Provide the [x, y] coordinate of the cell's center where the given text is located.  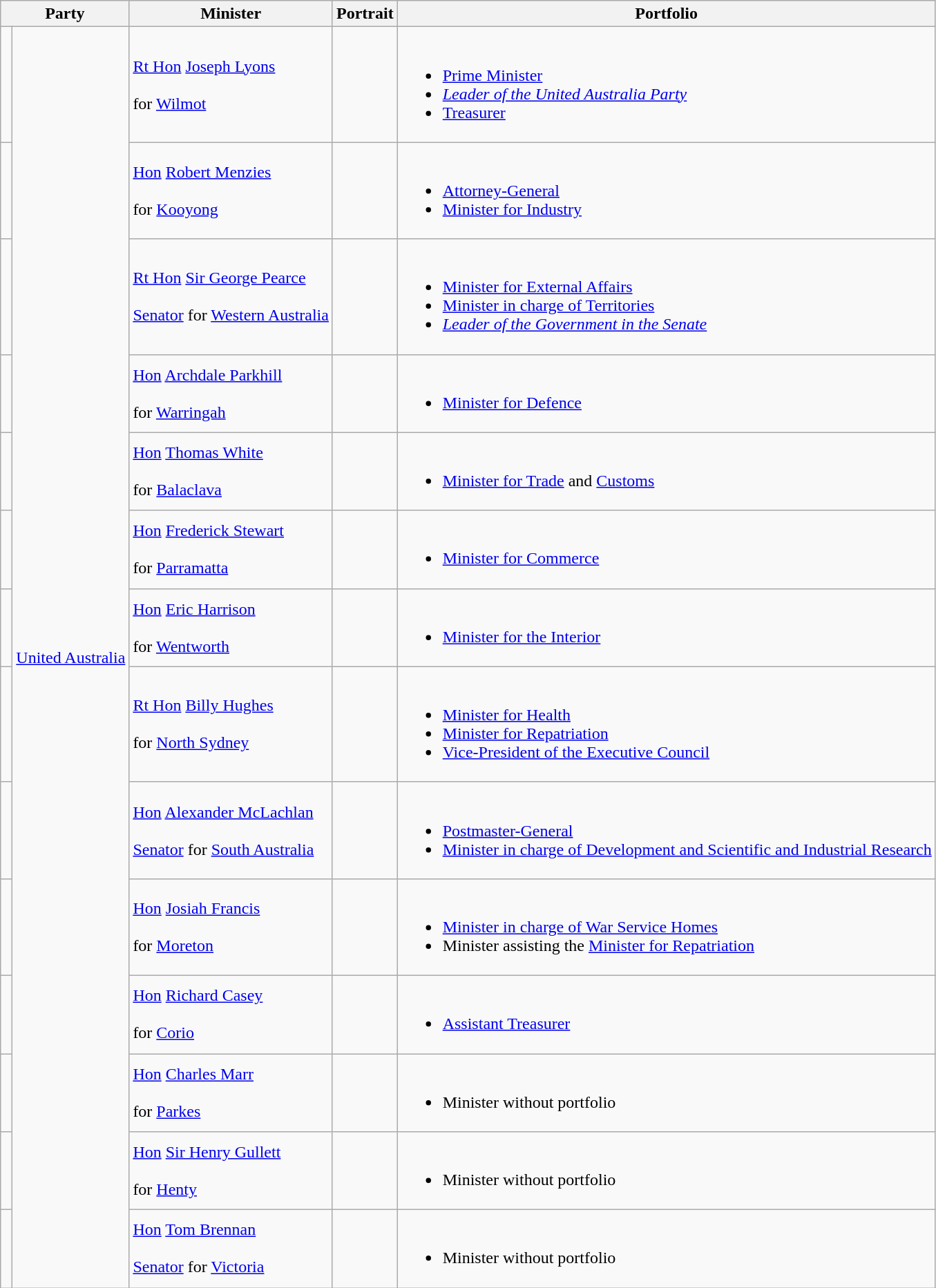
Rt Hon Billy Hughes for North Sydney [231, 724]
Hon Josiah Francis for Moreton [231, 927]
Rt Hon Joseph Lyons for Wilmot [231, 84]
United Australia [70, 657]
Minister for the Interior [666, 627]
Postmaster-GeneralMinister in charge of Development and Scientific and Industrial Research [666, 830]
Hon Frederick Stewart for Parramatta [231, 550]
Minister for External AffairsMinister in charge of TerritoriesLeader of the Government in the Senate [666, 297]
Rt Hon Sir George Pearce Senator for Western Australia [231, 297]
Hon Richard Casey for Corio [231, 1014]
Attorney-GeneralMinister for Industry [666, 191]
Minister for HealthMinister for RepatriationVice-President of the Executive Council [666, 724]
Minister for Defence [666, 394]
Hon Sir Henry Gullett for Henty [231, 1171]
Hon Tom Brennan Senator for Victoria [231, 1249]
Hon Alexander McLachlan Senator for South Australia [231, 830]
Party [65, 14]
Minister for Trade and Customs [666, 471]
Hon Thomas White for Balaclava [231, 471]
Hon Robert Menzies for Kooyong [231, 191]
Minister in charge of War Service HomesMinister assisting the Minister for Repatriation [666, 927]
Hon Charles Marr for Parkes [231, 1093]
Assistant Treasurer [666, 1014]
Minister [231, 14]
Hon Archdale Parkhill for Warringah [231, 394]
Portfolio [666, 14]
Minister for Commerce [666, 550]
Prime MinisterLeader of the United Australia PartyTreasurer [666, 84]
Portrait [365, 14]
Hon Eric Harrison for Wentworth [231, 627]
